Output the (x, y) coordinate of the center of the cell containing the given text.  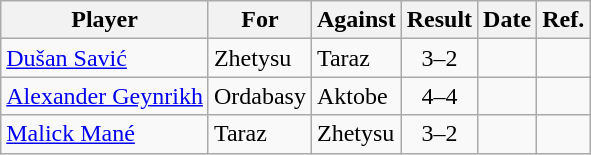
Alexander Geynrikh (105, 96)
Result (439, 20)
Date (508, 20)
Against (356, 20)
4–4 (439, 96)
For (260, 20)
Ref. (564, 20)
Ordabasy (260, 96)
Malick Mané (105, 134)
Dušan Savić (105, 58)
Player (105, 20)
Aktobe (356, 96)
